Scan for the cell matching the given text and deliver its [x, y] coordinate at center. 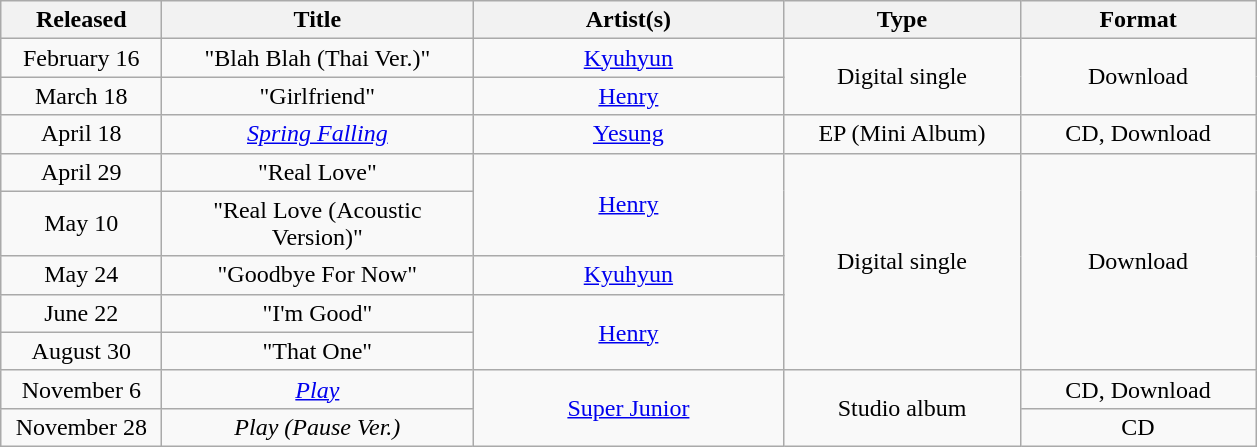
Type [902, 20]
April 29 [82, 172]
"That One" [318, 351]
May 10 [82, 224]
Title [318, 20]
"Goodbye For Now" [318, 275]
Play (Pause Ver.) [318, 427]
Artist(s) [628, 20]
Play [318, 389]
November 6 [82, 389]
"I'm Good" [318, 313]
June 22 [82, 313]
"Real Love" [318, 172]
"Real Love (Acoustic Version)" [318, 224]
May 24 [82, 275]
November 28 [82, 427]
Yesung [628, 134]
March 18 [82, 96]
Released [82, 20]
"Girlfriend" [318, 96]
CD [1138, 427]
August 30 [82, 351]
Format [1138, 20]
Studio album [902, 408]
April 18 [82, 134]
"Blah Blah (Thai Ver.)" [318, 58]
EP (Mini Album) [902, 134]
February 16 [82, 58]
Spring Falling [318, 134]
Super Junior [628, 408]
